Find where the given text appears and provide that cell's center as (X, Y) coordinate. 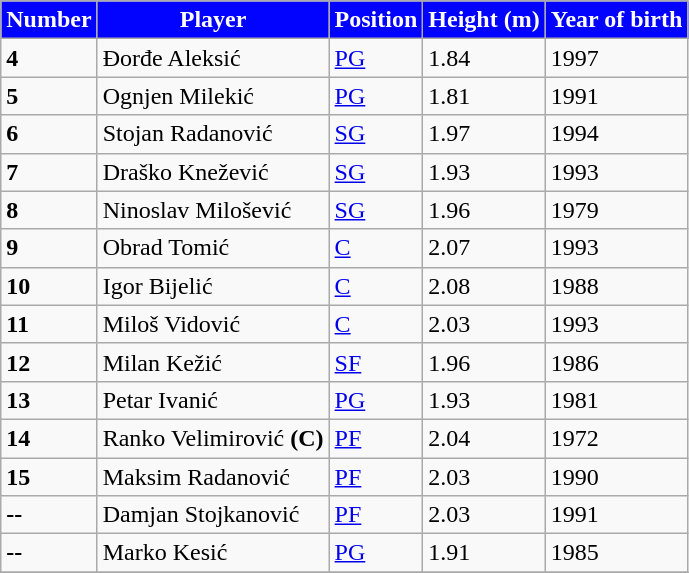
Ognjen Milekić (213, 96)
10 (49, 286)
1.97 (484, 134)
2.04 (484, 438)
Petar Ivanić (213, 400)
1986 (616, 362)
Miloš Vidović (213, 324)
7 (49, 172)
Ninoslav Milošević (213, 210)
Stojan Radanović (213, 134)
Obrad Tomić (213, 248)
6 (49, 134)
8 (49, 210)
11 (49, 324)
1972 (616, 438)
Maksim Radanović (213, 477)
1979 (616, 210)
1.91 (484, 553)
1.81 (484, 96)
Year of birth (616, 20)
Đorđe Aleksić (213, 58)
Milan Kežić (213, 362)
9 (49, 248)
2.07 (484, 248)
1988 (616, 286)
Number (49, 20)
Marko Kesić (213, 553)
4 (49, 58)
SF (376, 362)
Player (213, 20)
Ranko Velimirović (C) (213, 438)
Height (m) (484, 20)
Damjan Stojkanović (213, 515)
1997 (616, 58)
1994 (616, 134)
1985 (616, 553)
1981 (616, 400)
14 (49, 438)
Igor Bijelić (213, 286)
1.84 (484, 58)
2.08 (484, 286)
5 (49, 96)
15 (49, 477)
Position (376, 20)
Draško Knežević (213, 172)
1990 (616, 477)
13 (49, 400)
12 (49, 362)
